Locate the cell with the specified text and output its (X, Y) center coordinate. 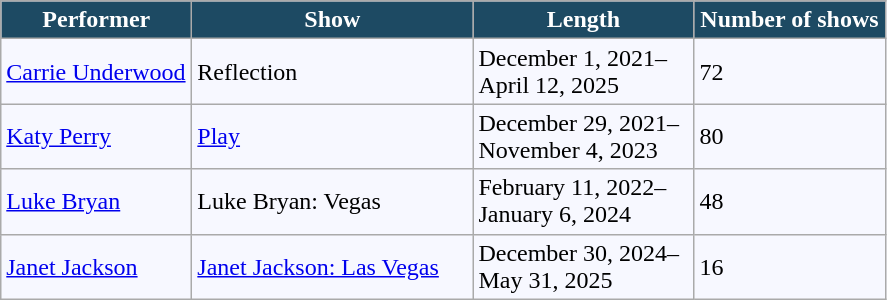
80 (790, 136)
Number of shows (790, 20)
Play (332, 136)
Luke Bryan: Vegas (332, 202)
Janet Jackson: Las Vegas (332, 266)
December 1, 2021–April 12, 2025 (584, 72)
48 (790, 202)
February 11, 2022–January 6, 2024 (584, 202)
Janet Jackson (96, 266)
Carrie Underwood (96, 72)
Luke Bryan (96, 202)
72 (790, 72)
Katy Perry (96, 136)
Show (332, 20)
16 (790, 266)
Performer (96, 20)
December 30, 2024–May 31, 2025 (584, 266)
Reflection (332, 72)
December 29, 2021–November 4, 2023 (584, 136)
Length (584, 20)
